Find where the given text appears and provide that cell's center as (x, y) coordinate. 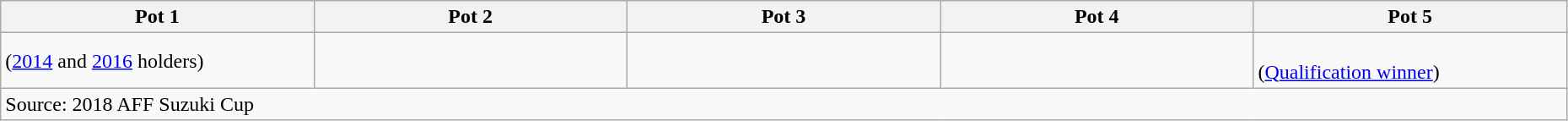
Pot 3 (783, 17)
Source: 2018 AFF Suzuki Cup (784, 104)
(2014 and 2016 holders) (157, 61)
Pot 5 (1410, 17)
(Qualification winner) (1410, 61)
Pot 1 (157, 17)
Pot 2 (471, 17)
Pot 4 (1097, 17)
